Provide the [X, Y] coordinate of the cell's center where the given text is located.  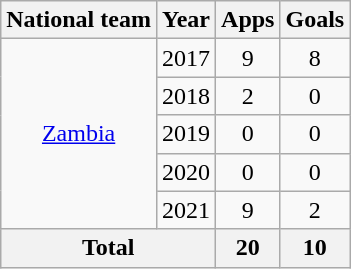
2020 [186, 172]
2021 [186, 210]
Goals [315, 20]
Total [108, 248]
20 [248, 248]
2017 [186, 58]
Apps [248, 20]
Year [186, 20]
Zambia [79, 134]
8 [315, 58]
2018 [186, 96]
National team [79, 20]
2019 [186, 134]
10 [315, 248]
